Find where the given text appears and provide that cell's center as (x, y) coordinate. 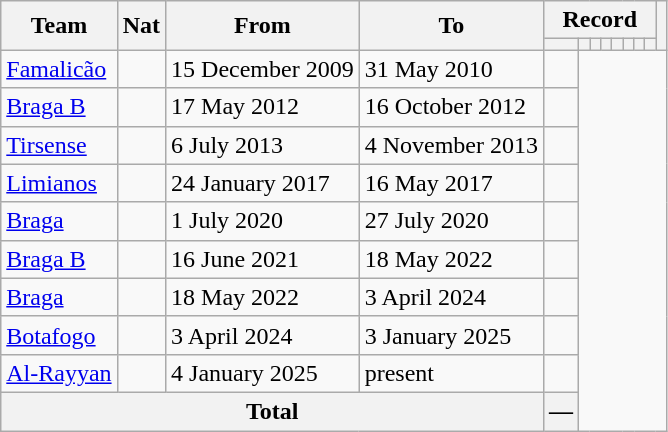
6 July 2013 (263, 145)
— (562, 411)
16 June 2021 (263, 259)
17 May 2012 (263, 107)
Nat (141, 26)
Team (59, 26)
16 October 2012 (451, 107)
Botafogo (59, 335)
3 January 2025 (451, 335)
Famalicão (59, 69)
Al-Rayyan (59, 373)
To (451, 26)
Total (272, 411)
4 January 2025 (263, 373)
Limianos (59, 183)
present (451, 373)
16 May 2017 (451, 183)
1 July 2020 (263, 221)
15 December 2009 (263, 69)
4 November 2013 (451, 145)
Tirsense (59, 145)
31 May 2010 (451, 69)
27 July 2020 (451, 221)
From (263, 26)
Record (600, 20)
24 January 2017 (263, 183)
